For the text-containing cell, return its midpoint in [X, Y] coordinate format. 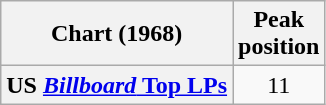
11 [279, 85]
Peakposition [279, 34]
US Billboard Top LPs [117, 85]
Chart (1968) [117, 34]
